Search for the cell housing the specified text and yield its (x, y) center coordinate. 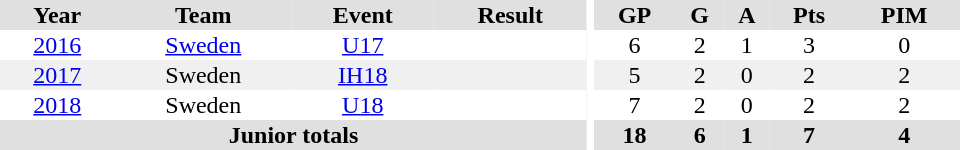
Event (363, 15)
IH18 (363, 75)
Pts (810, 15)
2018 (58, 105)
U17 (363, 45)
PIM (904, 15)
Year (58, 15)
GP (635, 15)
Junior totals (294, 135)
G (700, 15)
3 (810, 45)
4 (904, 135)
5 (635, 75)
18 (635, 135)
2016 (58, 45)
Team (204, 15)
2017 (58, 75)
Result (511, 15)
A (747, 15)
U18 (363, 105)
